Detect which cell encompasses the target text, then output its [X, Y] center coordinate. 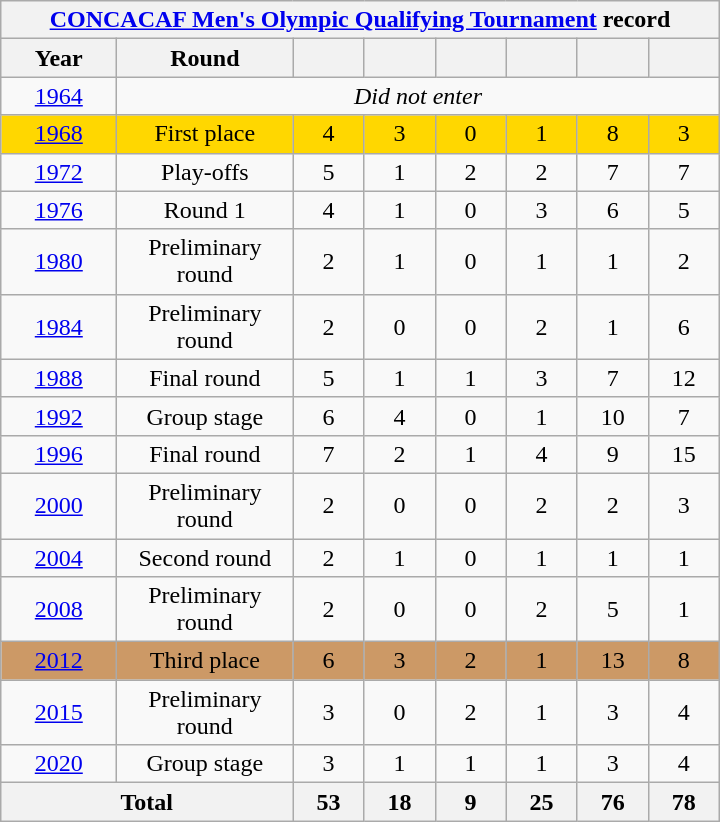
76 [612, 802]
Did not enter [418, 96]
2008 [59, 610]
Year [59, 58]
First place [205, 134]
1976 [59, 210]
1964 [59, 96]
Round 1 [205, 210]
CONCACAF Men's Olympic Qualifying Tournament record [360, 20]
1968 [59, 134]
1972 [59, 172]
2000 [59, 506]
13 [612, 661]
78 [684, 802]
2004 [59, 557]
2012 [59, 661]
Second round [205, 557]
1988 [59, 378]
1984 [59, 326]
12 [684, 378]
18 [400, 802]
2015 [59, 712]
Round [205, 58]
Play-offs [205, 172]
25 [542, 802]
10 [612, 416]
15 [684, 454]
1996 [59, 454]
1980 [59, 262]
Total [147, 802]
53 [328, 802]
1992 [59, 416]
2020 [59, 764]
Third place [205, 661]
